Locate the cell with the specified text and output its [x, y] center coordinate. 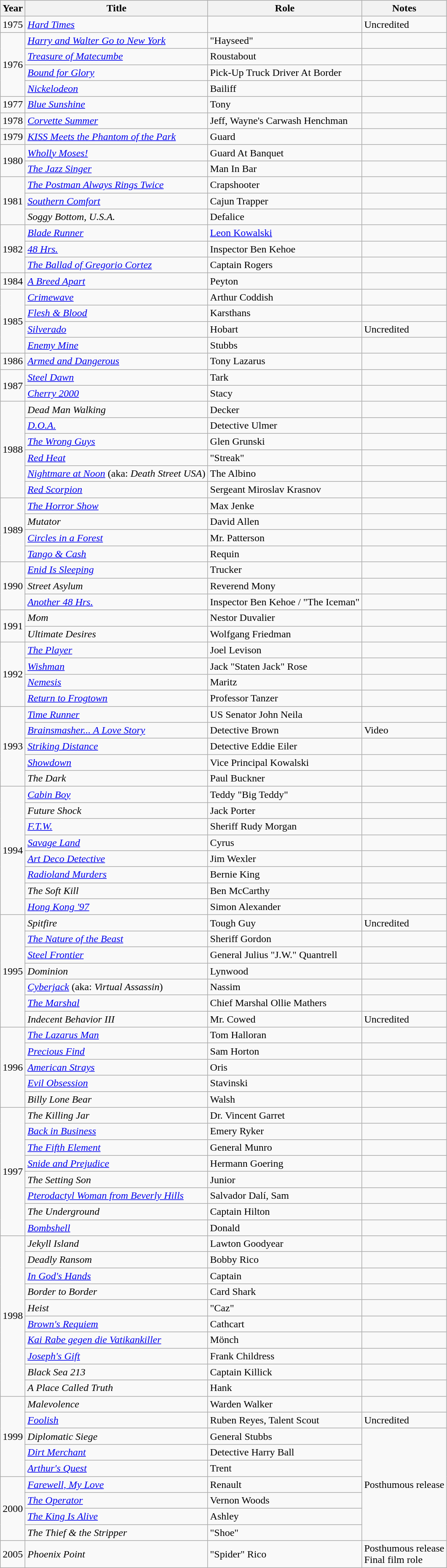
Enid Is Sleeping [116, 570]
Steel Frontier [116, 955]
Renault [285, 1484]
The Killing Jar [116, 1115]
1989 [13, 530]
Steel Dawn [116, 377]
Man In Bar [285, 169]
1981 [13, 201]
Hard Times [116, 24]
1996 [13, 1067]
The Underground [116, 1211]
Kai Rabe gegen die Vatikankiller [116, 1340]
Leon Kowalski [285, 233]
Mr. Patterson [285, 538]
The Operator [116, 1501]
1978 [13, 121]
Defalice [285, 217]
Nickelodeon [116, 89]
Time Runner [116, 714]
Professor Tanzer [285, 698]
Frank Childress [285, 1356]
1980 [13, 161]
1994 [13, 851]
Dirt Merchant [116, 1452]
Jim Wexler [285, 859]
Simon Alexander [285, 907]
A Breed Apart [116, 281]
2005 [13, 1555]
Brainsmasher... A Love Story [116, 730]
American Strays [116, 1067]
Mutator [116, 522]
Hank [285, 1388]
Detective Brown [285, 730]
Year [13, 8]
Tony Lazarus [285, 361]
Maritz [285, 682]
Phoenix Point [116, 1555]
Farewell, My Love [116, 1484]
Precious Find [116, 1051]
1985 [13, 321]
David Allen [285, 522]
Arthur's Quest [116, 1468]
1988 [13, 449]
Treasure of Matecumbe [116, 56]
Glen Grunski [285, 441]
Harry and Walter Go to New York [116, 40]
Warden Walker [285, 1404]
US Senator John Neila [285, 714]
1984 [13, 281]
Pterodactyl Woman from Beverly Hills [116, 1195]
Sheriff Gordon [285, 939]
1991 [13, 626]
Ultimate Desires [116, 634]
Blade Runner [116, 233]
Lynwood [285, 971]
The Nature of the Beast [116, 939]
Back in Business [116, 1131]
Nassim [285, 987]
1975 [13, 24]
Jekyll Island [116, 1244]
Wolfgang Friedman [285, 634]
Black Sea 213 [116, 1372]
"Hayseed" [285, 40]
The Soft Kill [116, 891]
Cyberjack (aka: Virtual Assassin) [116, 987]
Border to Border [116, 1292]
Guard [285, 137]
Salvador Dalí, Sam [285, 1195]
1977 [13, 105]
Dr. Vincent Garret [285, 1115]
Art Deco Detective [116, 859]
Hermann Goering [285, 1163]
Savage Land [116, 843]
1997 [13, 1171]
1976 [13, 64]
Dead Man Walking [116, 409]
Return to Frogtown [116, 698]
Hong Kong '97 [116, 907]
Detective Harry Ball [285, 1452]
1987 [13, 385]
Bobby Rico [285, 1260]
Inspector Ben Kehoe / "The Iceman" [285, 602]
1995 [13, 971]
Nightmare at Noon (aka: Death Street USA) [116, 474]
Chief Marshal Ollie Mathers [285, 1003]
Detective Ulmer [285, 425]
Inspector Ben Kehoe [285, 249]
Snide and Prejudice [116, 1163]
Crimewave [116, 297]
Ruben Reyes, Talent Scout [285, 1420]
Oris [285, 1067]
Requin [285, 554]
Arthur Coddish [285, 297]
Circles in a Forest [116, 538]
KISS Meets the Phantom of the Park [116, 137]
Brown's Requiem [116, 1324]
1998 [13, 1316]
Role [285, 8]
Trent [285, 1468]
Mom [116, 618]
2000 [13, 1508]
"Caz" [285, 1308]
Cabin Boy [116, 795]
Showdown [116, 763]
The Setting Son [116, 1179]
Video [404, 730]
Crapshooter [285, 185]
A Place Called Truth [116, 1388]
Reverend Mony [285, 586]
General Munro [285, 1147]
1990 [13, 586]
Nestor Duvalier [285, 618]
Detective Eddie Eiler [285, 746]
Corvette Summer [116, 121]
Stacy [285, 393]
Karsthans [285, 313]
Billy Lone Bear [116, 1099]
Malevolence [116, 1404]
Posthumous releaseFinal film role [404, 1555]
1982 [13, 249]
Tango & Cash [116, 554]
1992 [13, 674]
Joseph's Gift [116, 1356]
Silverado [116, 329]
Bombshell [116, 1228]
Joel Levison [285, 650]
48 Hrs. [116, 249]
Enemy Mine [116, 345]
Vernon Woods [285, 1501]
Tom Halloran [285, 1035]
Another 48 Hrs. [116, 602]
Heist [116, 1308]
Stubbs [285, 345]
Radioland Murders [116, 875]
The Albino [285, 474]
Southern Comfort [116, 201]
Diplomatic Siege [116, 1436]
1979 [13, 137]
Cathcart [285, 1324]
"Spider" Rico [285, 1555]
Tark [285, 377]
The Postman Always Rings Twice [116, 185]
Deadly Ransom [116, 1260]
The Dark [116, 779]
Captain Rogers [285, 265]
The Jazz Singer [116, 169]
1986 [13, 361]
General Julius "J.W." Quantrell [285, 955]
Roustabout [285, 56]
Mr. Cowed [285, 1019]
Red Heat [116, 457]
Jack Porter [285, 811]
Sergeant Miroslav Krasnov [285, 490]
The Wrong Guys [116, 441]
Walsh [285, 1099]
"Shoe" [285, 1533]
Striking Distance [116, 746]
Armed and Dangerous [116, 361]
Tough Guy [285, 923]
Cajun Trapper [285, 201]
Wholly Moses! [116, 153]
Soggy Bottom, U.S.A. [116, 217]
The Marshal [116, 1003]
Teddy "Big Teddy" [285, 795]
Posthumous release [404, 1484]
Max Jenke [285, 506]
Guard At Banquet [285, 153]
General Stubbs [285, 1436]
Wishman [116, 666]
Sheriff Rudy Morgan [285, 827]
Blue Sunshine [116, 105]
Decker [285, 409]
Foolish [116, 1420]
Cherry 2000 [116, 393]
The Horror Show [116, 506]
Paul Buckner [285, 779]
Stavinski [285, 1083]
The Fifth Element [116, 1147]
In God's Hands [116, 1276]
Ashley [285, 1517]
Future Shock [116, 811]
1999 [13, 1436]
Captain Hilton [285, 1211]
The Lazarus Man [116, 1035]
Donald [285, 1228]
Trucker [285, 570]
F.T.W. [116, 827]
Jeff, Wayne's Carwash Henchman [285, 121]
Captain Killick [285, 1372]
Junior [285, 1179]
Lawton Goodyear [285, 1244]
Card Shark [285, 1292]
Vice Principal Kowalski [285, 763]
Ben McCarthy [285, 891]
The Thief & the Stripper [116, 1533]
Cyrus [285, 843]
Bailiff [285, 89]
Title [116, 8]
D.O.A. [116, 425]
Mönch [285, 1340]
The King Is Alive [116, 1517]
Nemesis [116, 682]
Indecent Behavior III [116, 1019]
The Ballad of Gregorio Cortez [116, 265]
Spitfire [116, 923]
Jack "Staten Jack" Rose [285, 666]
Red Scorpion [116, 490]
Tony [285, 105]
Captain [285, 1276]
Hobart [285, 329]
Flesh & Blood [116, 313]
Peyton [285, 281]
Sam Horton [285, 1051]
"Streak" [285, 457]
Dominion [116, 971]
Street Asylum [116, 586]
Pick-Up Truck Driver At Border [285, 72]
1993 [13, 746]
Emery Ryker [285, 1131]
Bound for Glory [116, 72]
Notes [404, 8]
Evil Obsession [116, 1083]
Bernie King [285, 875]
The Player [116, 650]
